Return [x, y] of the center of cell containing provided text 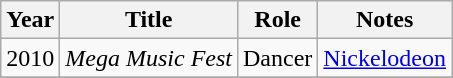
Nickelodeon [385, 58]
Role [277, 20]
2010 [30, 58]
Year [30, 20]
Mega Music Fest [149, 58]
Dancer [277, 58]
Title [149, 20]
Notes [385, 20]
